Search for the cell housing the specified text and yield its (x, y) center coordinate. 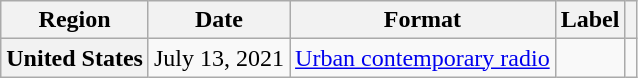
Format (423, 20)
Label (590, 20)
United States (75, 58)
July 13, 2021 (218, 58)
Region (75, 20)
Urban contemporary radio (423, 58)
Date (218, 20)
